Return the (X, Y) coordinate for the center point of the cell that contains the specified text.  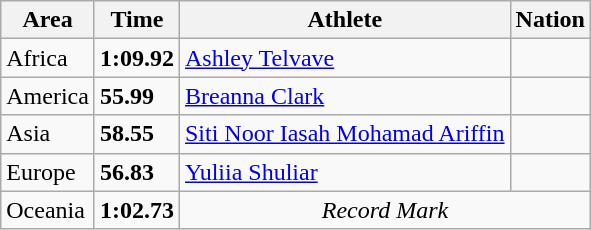
Nation (550, 20)
Oceania (48, 210)
Europe (48, 172)
Athlete (344, 20)
Africa (48, 58)
Record Mark (384, 210)
Breanna Clark (344, 96)
56.83 (136, 172)
Ashley Telvave (344, 58)
Siti Noor Iasah Mohamad Ariffin (344, 134)
1:02.73 (136, 210)
55.99 (136, 96)
Yuliia Shuliar (344, 172)
58.55 (136, 134)
Time (136, 20)
Area (48, 20)
Asia (48, 134)
America (48, 96)
1:09.92 (136, 58)
